Locate the cell with the specified text and output its (X, Y) center coordinate. 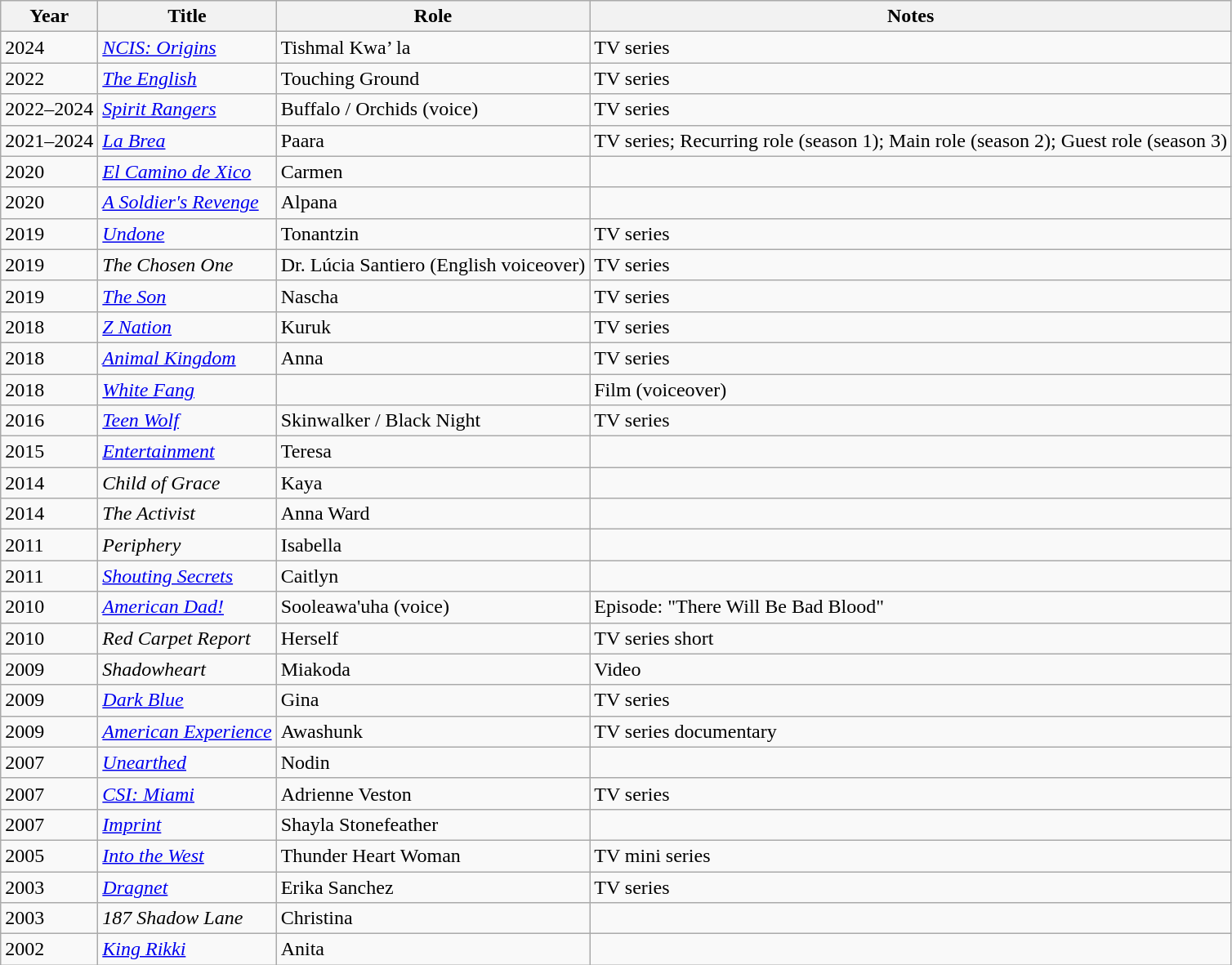
Erika Sanchez (433, 887)
Entertainment (187, 452)
Child of Grace (187, 483)
2024 (49, 47)
Teresa (433, 452)
TV series documentary (911, 731)
Miakoda (433, 669)
The Chosen One (187, 265)
Year (49, 16)
Shadowheart (187, 669)
Undone (187, 234)
Spirit Rangers (187, 109)
Skinwalker / Black Night (433, 421)
2005 (49, 856)
2021–2024 (49, 141)
2022 (49, 78)
2016 (49, 421)
Anna Ward (433, 514)
NCIS: Origins (187, 47)
Tishmal Kwa’ la (433, 47)
The English (187, 78)
TV series short (911, 638)
Adrienne Veston (433, 793)
Carmen (433, 172)
American Experience (187, 731)
Anita (433, 949)
The Son (187, 296)
Alpana (433, 203)
Animal Kingdom (187, 358)
Film (voiceover) (911, 390)
Herself (433, 638)
Title (187, 16)
2022–2024 (49, 109)
Shayla Stonefeather (433, 824)
TV mini series (911, 856)
Role (433, 16)
Dark Blue (187, 700)
Nascha (433, 296)
The Activist (187, 514)
Kuruk (433, 327)
Imprint (187, 824)
Shouting Secrets (187, 576)
Notes (911, 16)
Episode: "There Will Be Bad Blood" (911, 607)
Periphery (187, 545)
Z Nation (187, 327)
Video (911, 669)
Nodin (433, 762)
Unearthed (187, 762)
White Fang (187, 390)
American Dad! (187, 607)
Isabella (433, 545)
Teen Wolf (187, 421)
TV series; Recurring role (season 1); Main role (season 2); Guest role (season 3) (911, 141)
Thunder Heart Woman (433, 856)
El Camino de Xico (187, 172)
A Soldier's Revenge (187, 203)
Kaya (433, 483)
Buffalo / Orchids (voice) (433, 109)
Paara (433, 141)
Caitlyn (433, 576)
Touching Ground (433, 78)
Tonantzin (433, 234)
187 Shadow Lane (187, 918)
Red Carpet Report (187, 638)
Dr. Lúcia Santiero (English voiceover) (433, 265)
Gina (433, 700)
CSI: Miami (187, 793)
King Rikki (187, 949)
Christina (433, 918)
Awashunk (433, 731)
Dragnet (187, 887)
La Brea (187, 141)
Anna (433, 358)
2002 (49, 949)
Into the West (187, 856)
Sooleawa'uha (voice) (433, 607)
2015 (49, 452)
